Detect which cell encompasses the target text, then output its [X, Y] center coordinate. 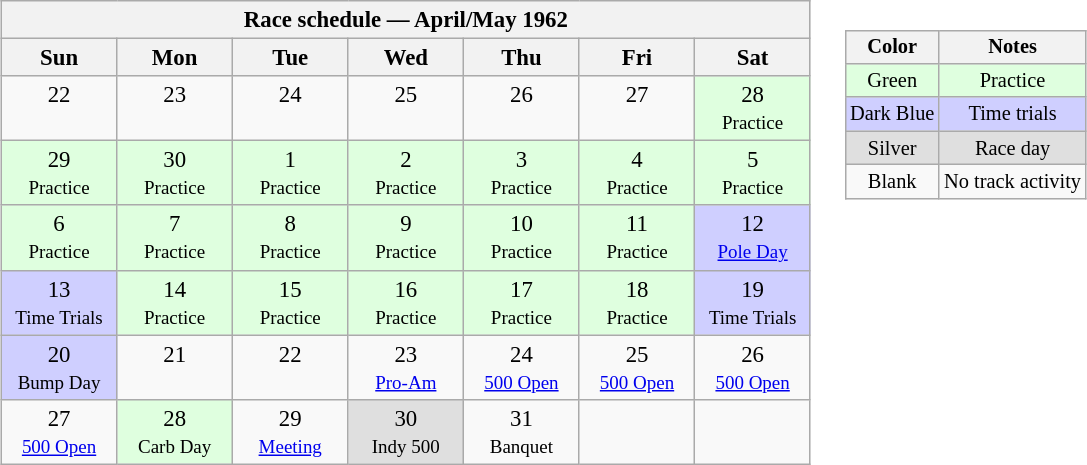
27500 Open [59, 432]
6Practice [59, 238]
Green [892, 81]
14Practice [175, 302]
28Practice [753, 108]
30Indy 500 [406, 432]
29Meeting [290, 432]
25 [406, 108]
1Practice [290, 174]
Race schedule — April/May 1962 [406, 20]
11Practice [637, 238]
Silver [892, 148]
5Practice [753, 174]
30Practice [175, 174]
8Practice [290, 238]
Race day [1012, 148]
26 [522, 108]
2Practice [406, 174]
27 [637, 108]
Tue [290, 58]
28Carb Day [175, 432]
24 [290, 108]
23Pro-Am [406, 368]
12Pole Day [753, 238]
Thu [522, 58]
7Practice [175, 238]
26500 Open [753, 368]
17Practice [522, 302]
No track activity [1012, 182]
4Practice [637, 174]
31Banquet [522, 432]
Wed [406, 58]
25500 Open [637, 368]
10Practice [522, 238]
Sat [753, 58]
19Time Trials [753, 302]
20Bump Day [59, 368]
Blank [892, 182]
21 [175, 368]
3Practice [522, 174]
13Time Trials [59, 302]
24500 Open [522, 368]
Practice [1012, 81]
Mon [175, 58]
23 [175, 108]
Notes [1012, 47]
Dark Blue [892, 114]
Fri [637, 58]
Sun [59, 58]
16Practice [406, 302]
18Practice [637, 302]
29Practice [59, 174]
Color [892, 47]
9Practice [406, 238]
15Practice [290, 302]
Time trials [1012, 114]
